Identify which cell holds the provided text, then report its [x, y] central coordinate. 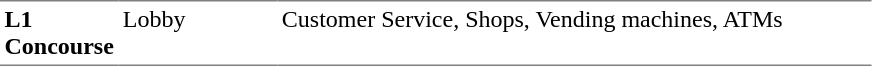
Lobby [198, 33]
L1Concourse [59, 33]
Customer Service, Shops, Vending machines, ATMs [574, 33]
